Scan for the cell matching the given text and deliver its [X, Y] coordinate at center. 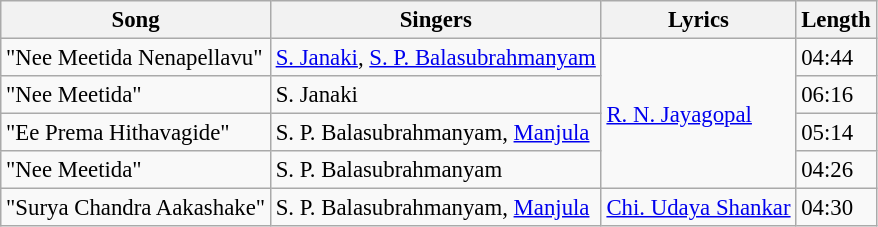
S. Janaki [436, 95]
04:30 [836, 208]
Song [136, 20]
Length [836, 20]
05:14 [836, 133]
04:44 [836, 58]
06:16 [836, 95]
"Ee Prema Hithavagide" [136, 133]
Singers [436, 20]
"Surya Chandra Aakashake" [136, 208]
"Nee Meetida Nenapellavu" [136, 58]
Lyrics [698, 20]
R. N. Jayagopal [698, 114]
S. P. Balasubrahmanyam [436, 170]
Chi. Udaya Shankar [698, 208]
S. Janaki, S. P. Balasubrahmanyam [436, 58]
04:26 [836, 170]
